Determine the [x, y] coordinate at the center of the cell enclosing the given text.  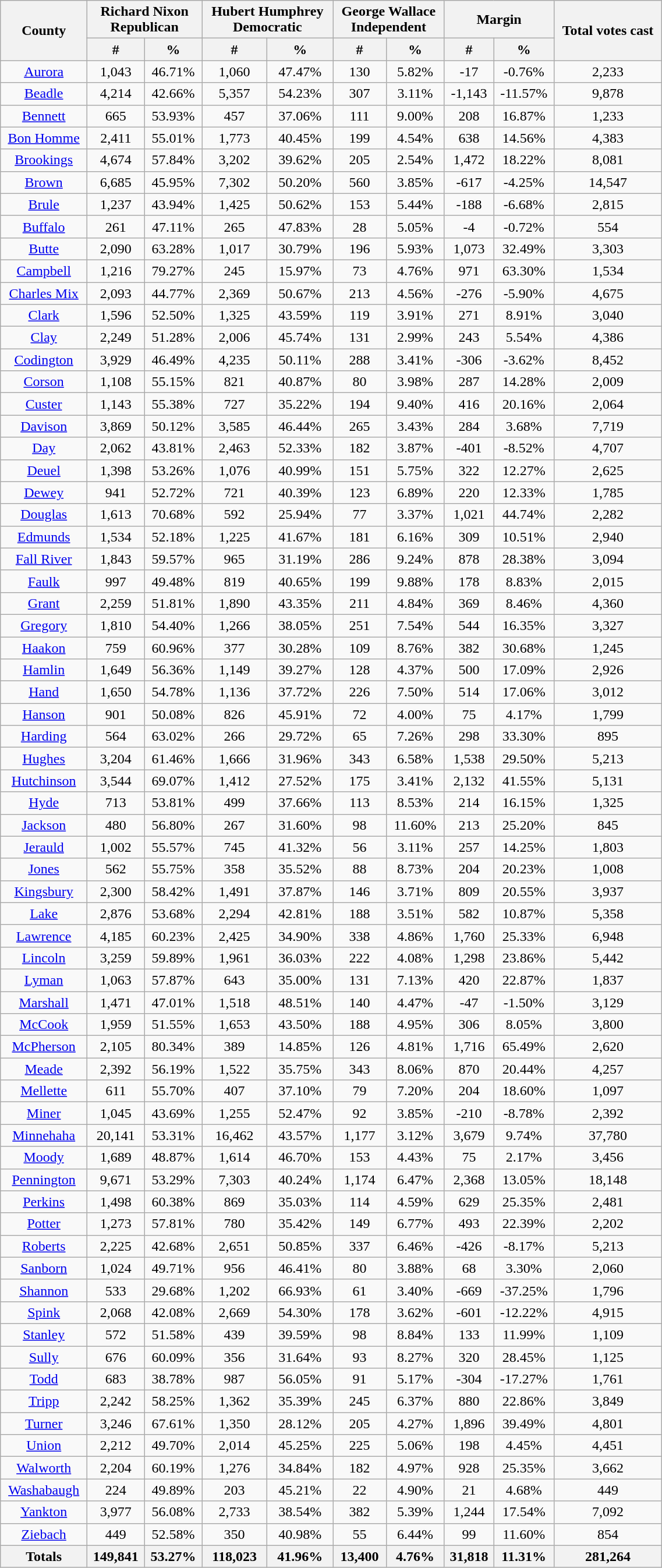
55.01% [174, 138]
6.77% [415, 1224]
Roberts [44, 1246]
55.70% [174, 1091]
Moody [44, 1158]
3.62% [415, 1312]
55.38% [174, 404]
1,177 [360, 1135]
611 [116, 1091]
4.95% [415, 1025]
25.33% [524, 936]
2,463 [235, 448]
1,471 [116, 1002]
56.19% [174, 1069]
66.93% [299, 1290]
439 [235, 1335]
70.68% [174, 515]
35.52% [299, 869]
721 [235, 493]
Butte [44, 249]
2,105 [116, 1047]
Kingsbury [44, 891]
22 [360, 1490]
59.89% [174, 958]
Hubert HumphreyDemocratic [268, 20]
Clark [44, 316]
2,368 [469, 1180]
92 [360, 1113]
-11.57% [524, 94]
1,518 [235, 1002]
3.12% [415, 1135]
7,302 [235, 182]
309 [469, 537]
1,002 [116, 847]
407 [235, 1091]
281,264 [608, 1556]
4.00% [415, 714]
2,294 [235, 914]
43.50% [299, 1025]
35.03% [299, 1202]
554 [608, 226]
225 [360, 1446]
1,202 [235, 1290]
Haakon [44, 648]
65.49% [524, 1047]
214 [469, 803]
Beadle [44, 94]
21 [469, 1490]
54.23% [299, 94]
Edmunds [44, 537]
49.71% [174, 1268]
55.15% [174, 382]
-47 [469, 1002]
3,012 [608, 692]
211 [360, 603]
12.27% [524, 470]
2,815 [608, 204]
1,961 [235, 958]
1,174 [360, 1180]
5,131 [608, 781]
287 [469, 382]
1,125 [608, 1357]
Todd [44, 1379]
Jerauld [44, 847]
3.37% [415, 515]
369 [469, 603]
337 [360, 1246]
20,141 [116, 1135]
1,522 [235, 1069]
6,948 [608, 936]
149,841 [116, 1556]
821 [235, 382]
5.54% [524, 338]
307 [360, 94]
77 [360, 515]
Margin [499, 20]
59.57% [174, 559]
-12.22% [524, 1312]
123 [360, 493]
Dewey [44, 493]
1,245 [608, 648]
Hanson [44, 714]
3,246 [116, 1424]
377 [235, 648]
32.49% [524, 249]
1,076 [235, 470]
Jones [44, 869]
50.08% [174, 714]
4,801 [608, 1424]
1,959 [116, 1025]
50.85% [299, 1246]
3.71% [415, 891]
880 [469, 1401]
Lincoln [44, 958]
McCook [44, 1025]
53.31% [174, 1135]
1,596 [116, 316]
5.17% [415, 1379]
29.68% [174, 1290]
4.68% [524, 1490]
416 [469, 404]
45.21% [299, 1490]
2,014 [235, 1446]
31,818 [469, 1556]
56.36% [174, 670]
43.59% [299, 316]
6.46% [415, 1246]
69.07% [174, 781]
Fall River [44, 559]
-8.52% [524, 448]
181 [360, 537]
854 [608, 1534]
-426 [469, 1246]
42.81% [299, 914]
1,266 [235, 625]
10.87% [524, 914]
14.85% [299, 1047]
45.74% [299, 338]
683 [116, 1379]
809 [469, 891]
54.30% [299, 1312]
5,357 [235, 94]
61.46% [174, 759]
1,225 [235, 537]
1,043 [116, 72]
Lake [44, 914]
Brown [44, 182]
-306 [469, 360]
306 [469, 1025]
3,849 [608, 1401]
29.50% [524, 759]
50.11% [299, 360]
320 [469, 1357]
51.55% [174, 1025]
2,202 [608, 1224]
-601 [469, 1312]
56 [360, 847]
-8.78% [524, 1113]
130 [360, 72]
4,451 [608, 1446]
29.72% [299, 737]
4,386 [608, 338]
3,202 [235, 160]
20.44% [524, 1069]
30.79% [299, 249]
4,214 [116, 94]
2.99% [415, 338]
53.68% [174, 914]
1,890 [235, 603]
4.08% [415, 958]
3,544 [116, 781]
1,237 [116, 204]
18,148 [608, 1180]
Walworth [44, 1468]
14,547 [608, 182]
3,456 [608, 1158]
1,255 [235, 1113]
1,716 [469, 1047]
1,109 [608, 1335]
-617 [469, 182]
63.28% [174, 249]
-3.62% [524, 360]
2,062 [116, 448]
358 [235, 869]
638 [469, 138]
1,761 [608, 1379]
1,149 [235, 670]
1,097 [608, 1091]
8.83% [524, 581]
8,081 [608, 160]
1,799 [608, 714]
493 [469, 1224]
4.45% [524, 1446]
1,614 [235, 1158]
3,679 [469, 1135]
Harding [44, 737]
Hughes [44, 759]
45.91% [299, 714]
25.20% [524, 825]
2,225 [116, 1246]
1,273 [116, 1224]
55.57% [174, 847]
1,216 [116, 271]
51.58% [174, 1335]
222 [360, 958]
42.66% [174, 94]
46.71% [174, 72]
30.28% [299, 648]
37,780 [608, 1135]
5.44% [415, 204]
2,009 [608, 382]
54.40% [174, 625]
629 [469, 1202]
Hand [44, 692]
Spink [44, 1312]
514 [469, 692]
22.87% [524, 980]
Pennington [44, 1180]
Marshall [44, 1002]
Washabaugh [44, 1490]
63.30% [524, 271]
8.76% [415, 648]
533 [116, 1290]
53.81% [174, 803]
Charles Mix [44, 293]
39.27% [299, 670]
1,298 [469, 958]
2,926 [608, 670]
956 [235, 1268]
47.01% [174, 1002]
4.56% [415, 293]
52.47% [299, 1113]
68 [469, 1268]
3,259 [116, 958]
37.10% [299, 1091]
28 [360, 226]
60.96% [174, 648]
Gregory [44, 625]
41.96% [299, 1556]
7.50% [415, 692]
44.74% [524, 515]
41.67% [299, 537]
37.87% [299, 891]
1,613 [116, 515]
3,094 [608, 559]
23.86% [524, 958]
53.29% [174, 1180]
93 [360, 1357]
1,803 [608, 847]
1,689 [116, 1158]
Aurora [44, 72]
Stanley [44, 1335]
60.23% [174, 936]
46.44% [299, 426]
65 [360, 737]
1,666 [235, 759]
-37.25% [524, 1290]
350 [235, 1534]
3.98% [415, 382]
55 [360, 1534]
50.67% [299, 293]
2,411 [116, 138]
Douglas [44, 515]
-0.76% [524, 72]
3.68% [524, 426]
30.68% [524, 648]
1,244 [469, 1512]
73 [360, 271]
31.60% [299, 825]
582 [469, 914]
901 [116, 714]
40.98% [299, 1534]
Custer [44, 404]
643 [235, 980]
Turner [44, 1424]
4,675 [608, 293]
2,669 [235, 1312]
4.84% [415, 603]
1,276 [235, 1468]
243 [469, 338]
Hyde [44, 803]
592 [235, 515]
1,896 [469, 1424]
50.20% [299, 182]
-1.50% [524, 1002]
3,929 [116, 360]
6.58% [415, 759]
267 [235, 825]
562 [116, 869]
745 [235, 847]
45.25% [299, 1446]
5,442 [608, 958]
Hamlin [44, 670]
53.26% [174, 470]
987 [235, 1379]
2,620 [608, 1047]
1,024 [116, 1268]
-1,143 [469, 94]
34.84% [299, 1468]
49.70% [174, 1446]
Bon Homme [44, 138]
Campbell [44, 271]
County [44, 30]
109 [360, 648]
1,233 [608, 116]
196 [360, 249]
9.40% [415, 404]
46.41% [299, 1268]
38.05% [299, 625]
6.89% [415, 493]
46.49% [174, 360]
Sanborn [44, 1268]
9.88% [415, 581]
34.90% [299, 936]
-8.17% [524, 1246]
3,585 [235, 426]
58.25% [174, 1401]
56.05% [299, 1379]
37.66% [299, 803]
-0.72% [524, 226]
Clay [44, 338]
8.27% [415, 1357]
99 [469, 1534]
49.48% [174, 581]
1,017 [235, 249]
35.22% [299, 404]
2,259 [116, 603]
35.39% [299, 1401]
5,358 [608, 914]
63.02% [174, 737]
113 [360, 803]
878 [469, 559]
7.13% [415, 980]
47.11% [174, 226]
500 [469, 670]
266 [235, 737]
39.59% [299, 1335]
194 [360, 404]
1,060 [235, 72]
1,649 [116, 670]
31.64% [299, 1357]
42.68% [174, 1246]
759 [116, 648]
288 [360, 360]
Ziebach [44, 1534]
298 [469, 737]
819 [235, 581]
4,235 [235, 360]
-210 [469, 1113]
499 [235, 803]
38.54% [299, 1512]
3,937 [608, 891]
257 [469, 847]
2,249 [116, 338]
22.39% [524, 1224]
4.54% [415, 138]
35.75% [299, 1069]
356 [235, 1357]
114 [360, 1202]
544 [469, 625]
54.78% [174, 692]
38.78% [174, 1379]
Union [44, 1446]
3.43% [415, 426]
2,015 [608, 581]
41.32% [299, 847]
Perkins [44, 1202]
80.34% [174, 1047]
Shannon [44, 1290]
870 [469, 1069]
1,362 [235, 1401]
61 [360, 1290]
Codington [44, 360]
-276 [469, 293]
5.39% [415, 1512]
49.89% [174, 1490]
28.38% [524, 559]
2,733 [235, 1512]
4,185 [116, 936]
224 [116, 1490]
3.30% [524, 1268]
2,068 [116, 1312]
43.81% [174, 448]
1,498 [116, 1202]
198 [469, 1446]
11.31% [524, 1556]
261 [116, 226]
18.22% [524, 160]
1,136 [235, 692]
39.62% [299, 160]
47.47% [299, 72]
8,452 [608, 360]
14.25% [524, 847]
McPherson [44, 1047]
146 [360, 891]
31.96% [299, 759]
1,650 [116, 692]
28.12% [299, 1424]
Day [44, 448]
George WallaceIndependent [389, 20]
-17.27% [524, 1379]
2,060 [608, 1268]
20.23% [524, 869]
91 [360, 1379]
Yankton [44, 1512]
-669 [469, 1290]
3,869 [116, 426]
4.81% [415, 1047]
53.27% [174, 1556]
1,398 [116, 470]
72 [360, 714]
13,400 [360, 1556]
8.53% [415, 803]
35.42% [299, 1224]
1,425 [235, 204]
572 [116, 1335]
8.73% [415, 869]
826 [235, 714]
4.97% [415, 1468]
17.06% [524, 692]
4.47% [415, 1002]
1,773 [235, 138]
11.99% [524, 1335]
1,108 [116, 382]
Sully [44, 1357]
-304 [469, 1379]
Minnehaha [44, 1135]
457 [235, 116]
40.65% [299, 581]
50.62% [299, 204]
2,625 [608, 470]
12.33% [524, 493]
43.69% [174, 1113]
997 [116, 581]
4.90% [415, 1490]
203 [235, 1490]
1,143 [116, 404]
3,800 [608, 1025]
2,093 [116, 293]
51.28% [174, 338]
14.56% [524, 138]
60.09% [174, 1357]
251 [360, 625]
4.59% [415, 1202]
40.99% [299, 470]
Lawrence [44, 936]
16.15% [524, 803]
3,129 [608, 1002]
79 [360, 1091]
28.45% [524, 1357]
16.87% [524, 116]
1,653 [235, 1025]
2,090 [116, 249]
4,257 [608, 1069]
25.94% [299, 515]
10.51% [524, 537]
8.06% [415, 1069]
52.33% [299, 448]
1,021 [469, 515]
941 [116, 493]
41.55% [524, 781]
1,810 [116, 625]
40.45% [299, 138]
151 [360, 470]
1,491 [235, 891]
286 [360, 559]
Lyman [44, 980]
7.54% [415, 625]
43.57% [299, 1135]
128 [360, 670]
40.39% [299, 493]
220 [469, 493]
57.81% [174, 1224]
Jackson [44, 825]
Meade [44, 1069]
-6.68% [524, 204]
7,303 [235, 1180]
7,719 [608, 426]
3.87% [415, 448]
53.93% [174, 116]
7,092 [608, 1512]
Corson [44, 382]
1,472 [469, 160]
271 [469, 316]
8.05% [524, 1025]
52.72% [174, 493]
2,006 [235, 338]
50.12% [174, 426]
43.94% [174, 204]
79.27% [174, 271]
56.08% [174, 1512]
18.60% [524, 1091]
57.84% [174, 160]
322 [469, 470]
-17 [469, 72]
5.06% [415, 1446]
7.26% [415, 737]
713 [116, 803]
4,674 [116, 160]
5.82% [415, 72]
Tripp [44, 1401]
20.55% [524, 891]
13.05% [524, 1180]
2.54% [415, 160]
2,425 [235, 936]
52.18% [174, 537]
Totals [44, 1556]
111 [360, 116]
58.42% [174, 891]
60.38% [174, 1202]
845 [608, 825]
6,685 [116, 182]
46.70% [299, 1158]
Buffalo [44, 226]
52.58% [174, 1534]
389 [235, 1047]
869 [235, 1202]
3.40% [415, 1290]
37.72% [299, 692]
60.19% [174, 1468]
Hutchinson [44, 781]
67.61% [174, 1424]
27.52% [299, 781]
Mellette [44, 1091]
928 [469, 1468]
3,040 [608, 316]
Potter [44, 1224]
16.35% [524, 625]
2,212 [116, 1446]
9,671 [116, 1180]
2,481 [608, 1202]
1,073 [469, 249]
4,707 [608, 448]
480 [116, 825]
3,327 [608, 625]
1,760 [469, 936]
57.87% [174, 980]
133 [469, 1335]
895 [608, 737]
2.17% [524, 1158]
119 [360, 316]
4,360 [608, 603]
226 [360, 692]
55.75% [174, 869]
39.49% [524, 1424]
2,369 [235, 293]
56.80% [174, 825]
676 [116, 1357]
-4.25% [524, 182]
5.75% [415, 470]
Miner [44, 1113]
4.43% [415, 1158]
45.95% [174, 182]
1,008 [608, 869]
3.51% [415, 914]
175 [360, 781]
-188 [469, 204]
Davison [44, 426]
1,412 [235, 781]
3,303 [608, 249]
17.09% [524, 670]
40.24% [299, 1180]
6.47% [415, 1180]
665 [116, 116]
88 [360, 869]
1,350 [235, 1424]
6.16% [415, 537]
2,940 [608, 537]
43.35% [299, 603]
965 [235, 559]
3.91% [415, 316]
Brookings [44, 160]
338 [360, 936]
5.93% [415, 249]
208 [469, 116]
1,063 [116, 980]
4.17% [524, 714]
9.74% [524, 1135]
-5.90% [524, 293]
2,233 [608, 72]
284 [469, 426]
8.91% [524, 316]
52.50% [174, 316]
2,300 [116, 891]
4.37% [415, 670]
7.20% [415, 1091]
420 [469, 980]
15.97% [299, 271]
2,651 [235, 1246]
22.86% [524, 1401]
-401 [469, 448]
20.16% [524, 404]
Grant [44, 603]
31.19% [299, 559]
5.05% [415, 226]
8.46% [524, 603]
564 [116, 737]
48.51% [299, 1002]
35.00% [299, 980]
2,132 [469, 781]
1,785 [608, 493]
Richard NixonRepublican [144, 20]
Bennett [44, 116]
42.08% [174, 1312]
140 [360, 1002]
51.81% [174, 603]
47.83% [299, 226]
3,662 [608, 1468]
560 [360, 182]
4,915 [608, 1312]
2,282 [608, 515]
9.00% [415, 116]
149 [360, 1224]
4.27% [415, 1424]
2,242 [116, 1401]
9,878 [608, 94]
118,023 [235, 1556]
4,383 [608, 138]
-4 [469, 226]
17.54% [524, 1512]
6.44% [415, 1534]
36.03% [299, 958]
44.77% [174, 293]
1,538 [469, 759]
Deuel [44, 470]
33.30% [524, 737]
Brule [44, 204]
1,796 [608, 1290]
2,064 [608, 404]
3,204 [116, 759]
40.87% [299, 382]
1,843 [116, 559]
Faulk [44, 581]
14.28% [524, 382]
37.06% [299, 116]
126 [360, 1047]
16,462 [235, 1135]
1,837 [608, 980]
Total votes cast [608, 30]
780 [235, 1224]
3.88% [415, 1268]
8.84% [415, 1335]
727 [235, 404]
2,876 [116, 914]
4.86% [415, 936]
48.87% [174, 1158]
9.24% [415, 559]
2,204 [116, 1468]
6.37% [415, 1401]
1,045 [116, 1113]
971 [469, 271]
3,977 [116, 1512]
